Scan for the cell matching the given text and deliver its [x, y] coordinate at center. 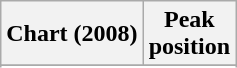
Peakposition [189, 34]
Chart (2008) [72, 34]
